Determine the [x, y] coordinate at the center of the cell enclosing the given text.  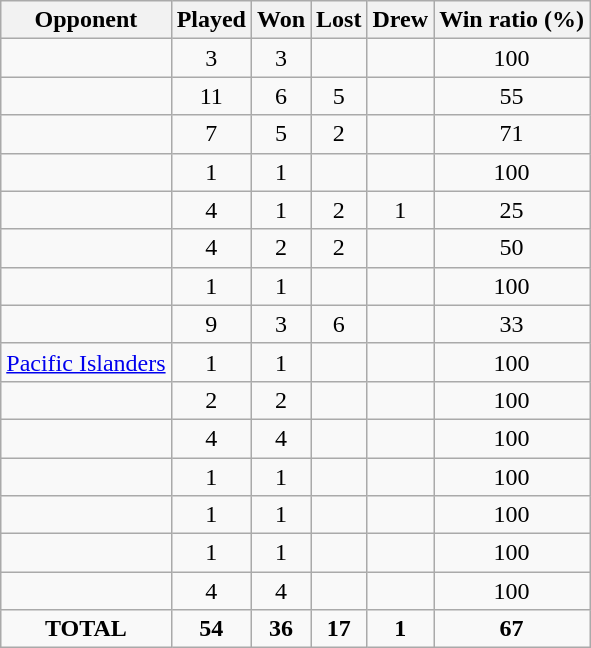
33 [512, 324]
25 [512, 210]
Lost [339, 20]
55 [512, 96]
Opponent [86, 20]
Pacific Islanders [86, 362]
17 [339, 629]
Win ratio (%) [512, 20]
11 [211, 96]
36 [280, 629]
Played [211, 20]
50 [512, 248]
7 [211, 134]
54 [211, 629]
9 [211, 324]
71 [512, 134]
67 [512, 629]
Won [280, 20]
Drew [400, 20]
TOTAL [86, 629]
